From the cell containing the given text, extract its center point as [x, y] coordinate. 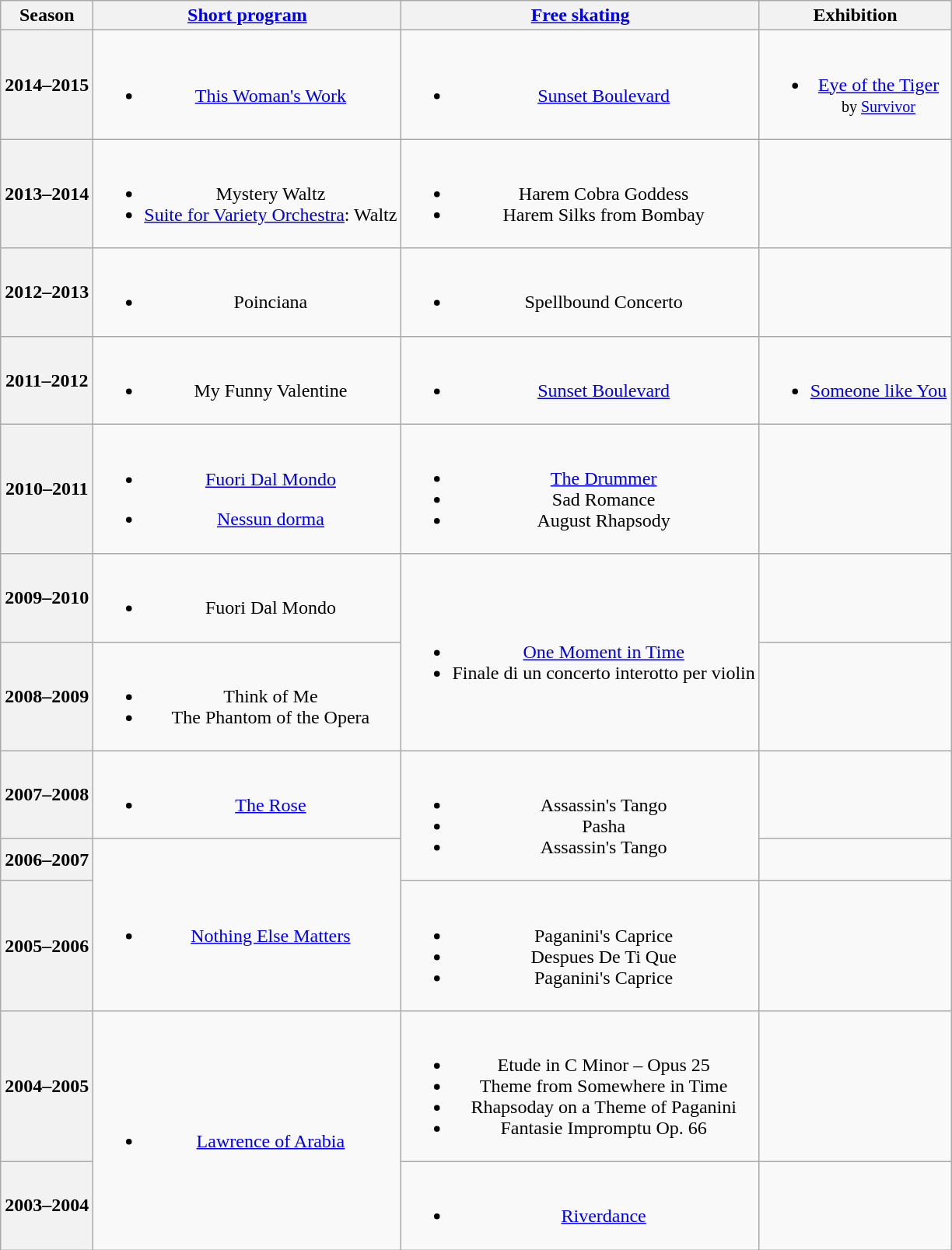
2005–2006 [47, 946]
Nothing Else Matters [247, 924]
Season [47, 16]
Lawrence of Arabia [247, 1129]
2007–2008 [47, 795]
2009–2010 [47, 597]
2006–2007 [47, 860]
Free skating [580, 16]
2014–2015 [47, 85]
Exhibition [855, 16]
Fuori Dal Mondo Nessun dorma [247, 488]
Fuori Dal Mondo [247, 597]
The Drummer Sad Romance August Rhapsody [580, 488]
2010–2011 [47, 488]
Etude in C Minor – Opus 25 Theme from Somewhere in Time Rhapsoday on a Theme of Paganini Fantasie Impromptu Op. 66 [580, 1086]
Riverdance [580, 1206]
Think of Me The Phantom of the Opera [247, 696]
Mystery Waltz Suite for Variety Orchestra: Waltz [247, 194]
Someone like You [855, 380]
2011–2012 [47, 380]
2013–2014 [47, 194]
Harem Cobra Goddess Harem Silks from Bombay [580, 194]
2004–2005 [47, 1086]
Spellbound Concerto [580, 292]
This Woman's Work [247, 85]
2012–2013 [47, 292]
Short program [247, 16]
Poinciana [247, 292]
The Rose [247, 795]
One Moment in Time Finale di un concerto interotto per violin [580, 652]
2008–2009 [47, 696]
Eye of the Tiger by Survivor [855, 85]
Paganini's CapriceDespues De Ti Que Paganini's Caprice [580, 946]
Assassin's Tango Pasha Assassin's Tango [580, 815]
My Funny Valentine [247, 380]
2003–2004 [47, 1206]
